Find where the given text appears and provide that cell's center as (x, y) coordinate. 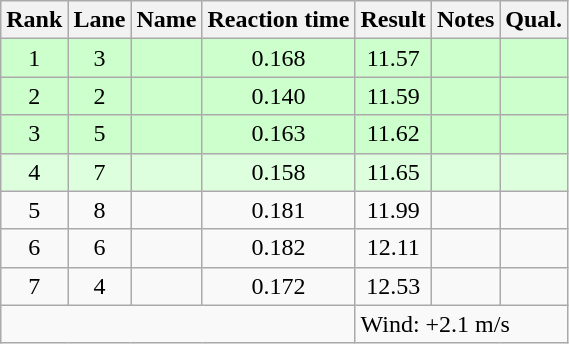
0.158 (278, 172)
Qual. (534, 20)
Lane (100, 20)
Result (393, 20)
Reaction time (278, 20)
0.140 (278, 96)
1 (34, 58)
0.172 (278, 286)
12.11 (393, 248)
11.99 (393, 210)
11.62 (393, 134)
0.181 (278, 210)
12.53 (393, 286)
11.57 (393, 58)
0.182 (278, 248)
Wind: +2.1 m/s (462, 324)
8 (100, 210)
11.65 (393, 172)
11.59 (393, 96)
Rank (34, 20)
0.168 (278, 58)
0.163 (278, 134)
Notes (465, 20)
Name (166, 20)
